Search for the cell housing the specified text and yield its (X, Y) center coordinate. 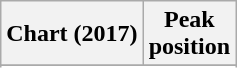
Peakposition (189, 34)
Chart (2017) (72, 34)
